Extract the (x, y) coordinate from the center of the cell holding the provided text.  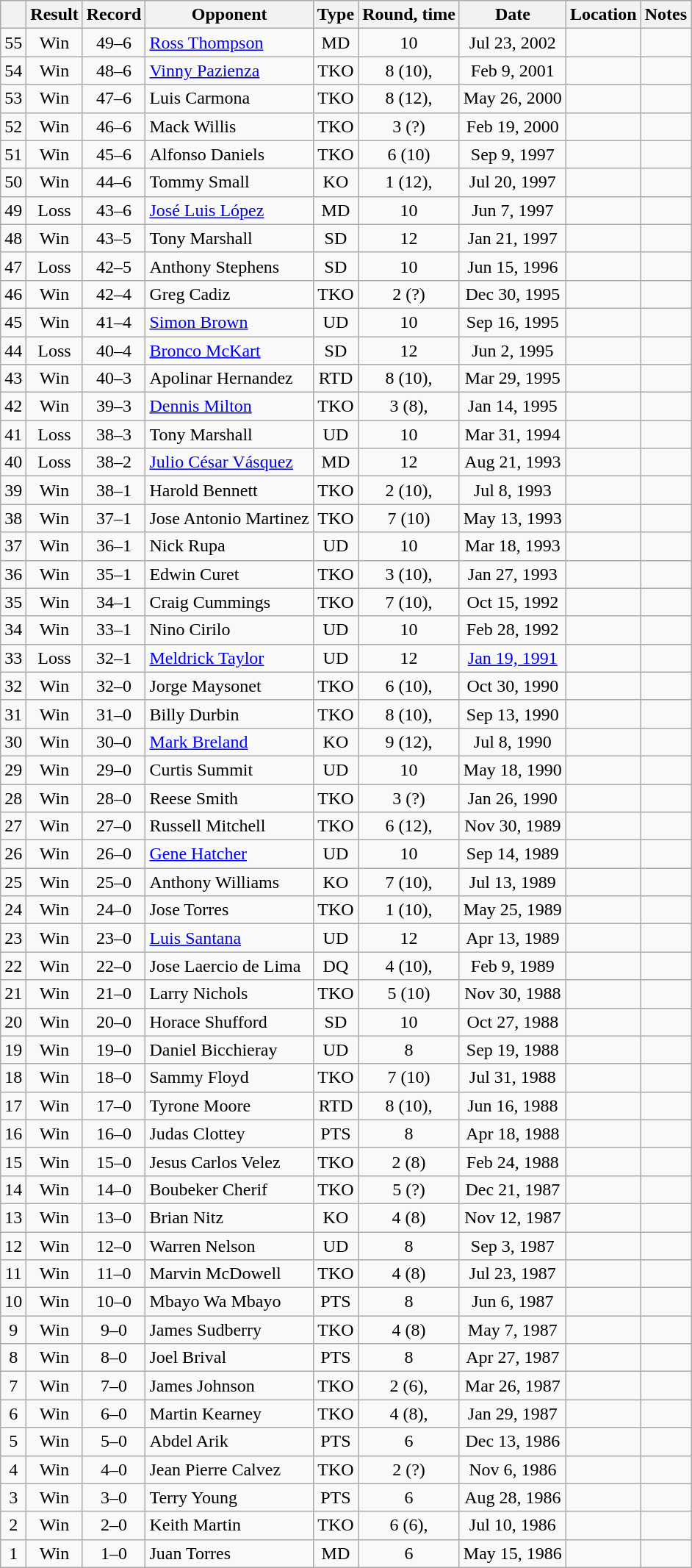
Dec 13, 1986 (513, 1442)
14 (13, 1189)
Mar 18, 1993 (513, 546)
48–6 (114, 71)
43–6 (114, 210)
Jean Pierre Calvez (229, 1469)
17–0 (114, 1106)
34–1 (114, 602)
6 (12), (409, 826)
3 (13, 1497)
2 (6), (409, 1386)
9 (13, 1330)
46–6 (114, 126)
May 7, 1987 (513, 1330)
49 (13, 210)
12–0 (114, 1246)
8–0 (114, 1358)
Mar 26, 1987 (513, 1386)
Apr 13, 1989 (513, 938)
50 (13, 182)
35 (13, 602)
32 (13, 686)
15–0 (114, 1161)
24 (13, 910)
Gene Hatcher (229, 854)
Oct 15, 1992 (513, 602)
Dec 21, 1987 (513, 1189)
Location (603, 15)
Jul 23, 2002 (513, 43)
Jul 8, 1990 (513, 742)
Bronco McKart (229, 351)
Jose Antonio Martinez (229, 518)
Mack Willis (229, 126)
Jul 8, 1993 (513, 490)
James Sudberry (229, 1330)
Martin Kearney (229, 1414)
17 (13, 1106)
5–0 (114, 1442)
5 (13, 1442)
Harold Bennett (229, 490)
32–1 (114, 658)
Julio César Vásquez (229, 462)
6 (6), (409, 1525)
Jun 16, 1988 (513, 1106)
Sep 13, 1990 (513, 714)
Jul 23, 1987 (513, 1274)
43–5 (114, 238)
Nov 30, 1989 (513, 826)
42 (13, 407)
Jun 2, 1995 (513, 351)
4 (13, 1469)
Keith Martin (229, 1525)
Oct 27, 1988 (513, 1022)
Sep 19, 1988 (513, 1050)
31–0 (114, 714)
44 (13, 351)
26–0 (114, 854)
21–0 (114, 994)
10–0 (114, 1302)
15 (13, 1161)
22 (13, 966)
Edwin Curet (229, 574)
Apr 18, 1988 (513, 1134)
May 26, 2000 (513, 99)
39 (13, 490)
Jan 19, 1991 (513, 658)
1 (10), (409, 910)
Horace Shufford (229, 1022)
38–3 (114, 434)
Jul 20, 1997 (513, 182)
James Johnson (229, 1386)
23–0 (114, 938)
Anthony Stephens (229, 266)
52 (13, 126)
51 (13, 154)
27 (13, 826)
Terry Young (229, 1497)
May 13, 1993 (513, 518)
11–0 (114, 1274)
54 (13, 71)
Russell Mitchell (229, 826)
28 (13, 798)
1–0 (114, 1553)
34 (13, 630)
7–0 (114, 1386)
Dec 30, 1995 (513, 294)
Jun 7, 1997 (513, 210)
18 (13, 1078)
44–6 (114, 182)
Craig Cummings (229, 602)
5 (?) (409, 1189)
9–0 (114, 1330)
36 (13, 574)
Type (335, 15)
6 (10) (409, 154)
Simon Brown (229, 322)
Nov 12, 1987 (513, 1217)
Jan 26, 1990 (513, 798)
2 (13, 1525)
4 (8), (409, 1414)
20–0 (114, 1022)
29 (13, 770)
48 (13, 238)
38–2 (114, 462)
45–6 (114, 154)
49–6 (114, 43)
35–1 (114, 574)
Nov 30, 1988 (513, 994)
Sep 14, 1989 (513, 854)
Apolinar Hernandez (229, 379)
40–3 (114, 379)
43 (13, 379)
55 (13, 43)
7 (13, 1386)
3 (8), (409, 407)
Record (114, 15)
24–0 (114, 910)
18–0 (114, 1078)
37–1 (114, 518)
6–0 (114, 1414)
Juan Torres (229, 1553)
Feb 19, 2000 (513, 126)
Curtis Summit (229, 770)
Sep 9, 1997 (513, 154)
Jose Laercio de Lima (229, 966)
Billy Durbin (229, 714)
Greg Cadiz (229, 294)
Nick Rupa (229, 546)
Alfonso Daniels (229, 154)
Abdel Arik (229, 1442)
13–0 (114, 1217)
Jun 15, 1996 (513, 266)
6 (10), (409, 686)
May 15, 1986 (513, 1553)
May 25, 1989 (513, 910)
38–1 (114, 490)
2 (8) (409, 1161)
Reese Smith (229, 798)
Notes (666, 15)
Sep 16, 1995 (513, 322)
Apr 27, 1987 (513, 1358)
Result (54, 15)
14–0 (114, 1189)
19–0 (114, 1050)
27–0 (114, 826)
30 (13, 742)
25 (13, 882)
28–0 (114, 798)
Marvin McDowell (229, 1274)
Oct 30, 1990 (513, 686)
Larry Nichols (229, 994)
16–0 (114, 1134)
Tyrone Moore (229, 1106)
Luis Carmona (229, 99)
47–6 (114, 99)
Jose Torres (229, 910)
1 (13, 1553)
Nino Cirilo (229, 630)
Aug 21, 1993 (513, 462)
Mar 31, 1994 (513, 434)
Aug 28, 1986 (513, 1497)
11 (13, 1274)
Nov 6, 1986 (513, 1469)
Dennis Milton (229, 407)
Feb 28, 1992 (513, 630)
José Luis López (229, 210)
42–4 (114, 294)
Mbayo Wa Mbayo (229, 1302)
Vinny Pazienza (229, 71)
53 (13, 99)
Feb 9, 1989 (513, 966)
Jan 29, 1987 (513, 1414)
Tommy Small (229, 182)
Meldrick Taylor (229, 658)
Jesus Carlos Velez (229, 1161)
5 (10) (409, 994)
45 (13, 322)
Boubeker Cherif (229, 1189)
2 (10), (409, 490)
32–0 (114, 686)
Mar 29, 1995 (513, 379)
Mark Breland (229, 742)
47 (13, 266)
Opponent (229, 15)
41 (13, 434)
4 (10), (409, 966)
31 (13, 714)
1 (12), (409, 182)
3–0 (114, 1497)
42–5 (114, 266)
22–0 (114, 966)
37 (13, 546)
DQ (335, 966)
Jan 14, 1995 (513, 407)
Jul 13, 1989 (513, 882)
3 (10), (409, 574)
33–1 (114, 630)
23 (13, 938)
Jul 10, 1986 (513, 1525)
46 (13, 294)
Brian Nitz (229, 1217)
Jan 27, 1993 (513, 574)
Date (513, 15)
Jul 31, 1988 (513, 1078)
Round, time (409, 15)
16 (13, 1134)
13 (13, 1217)
Anthony Williams (229, 882)
2–0 (114, 1525)
19 (13, 1050)
Warren Nelson (229, 1246)
Feb 9, 2001 (513, 71)
41–4 (114, 322)
33 (13, 658)
Judas Clottey (229, 1134)
May 18, 1990 (513, 770)
26 (13, 854)
Sep 3, 1987 (513, 1246)
9 (12), (409, 742)
39–3 (114, 407)
40 (13, 462)
Daniel Bicchieray (229, 1050)
4–0 (114, 1469)
25–0 (114, 882)
8 (12), (409, 99)
Ross Thompson (229, 43)
Jorge Maysonet (229, 686)
29–0 (114, 770)
Sammy Floyd (229, 1078)
Jun 6, 1987 (513, 1302)
21 (13, 994)
20 (13, 1022)
40–4 (114, 351)
38 (13, 518)
36–1 (114, 546)
Feb 24, 1988 (513, 1161)
Luis Santana (229, 938)
Joel Brival (229, 1358)
Jan 21, 1997 (513, 238)
30–0 (114, 742)
